Output the (x, y) coordinate of the center of the cell containing the given text.  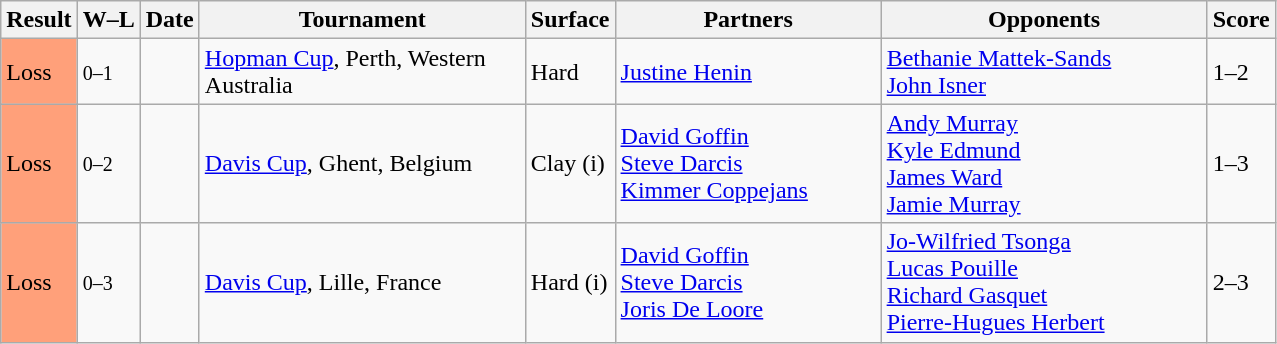
Bethanie Mattek-Sands John Isner (1044, 72)
David Goffin Steve Darcis Joris De Loore (748, 282)
0–2 (108, 164)
Davis Cup, Ghent, Belgium (362, 164)
Andy Murray Kyle Edmund James Ward Jamie Murray (1044, 164)
Date (170, 20)
Clay (i) (570, 164)
0–3 (108, 282)
0–1 (108, 72)
Hard (570, 72)
W–L (108, 20)
Partners (748, 20)
Hopman Cup, Perth, Western Australia (362, 72)
1–2 (1241, 72)
Tournament (362, 20)
Opponents (1044, 20)
2–3 (1241, 282)
Hard (i) (570, 282)
Davis Cup, Lille, France (362, 282)
1–3 (1241, 164)
Surface (570, 20)
David Goffin Steve Darcis Kimmer Coppejans (748, 164)
Result (39, 20)
Jo-Wilfried Tsonga Lucas Pouille Richard Gasquet Pierre-Hugues Herbert (1044, 282)
Justine Henin (748, 72)
Score (1241, 20)
